For the text-containing cell, return its midpoint in [x, y] coordinate format. 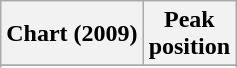
Chart (2009) [72, 34]
Peakposition [189, 34]
